Locate the cell with the specified text and output its (X, Y) center coordinate. 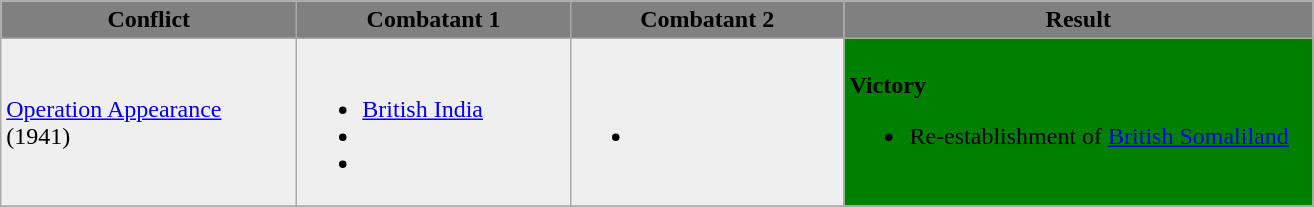
Conflict (149, 20)
Combatant 2 (707, 20)
British India (434, 122)
Operation Appearance(1941) (149, 122)
Combatant 1 (434, 20)
VictoryRe-establishment of British Somaliland (1078, 122)
Result (1078, 20)
